Find where the given text appears and provide that cell's center as [X, Y] coordinate. 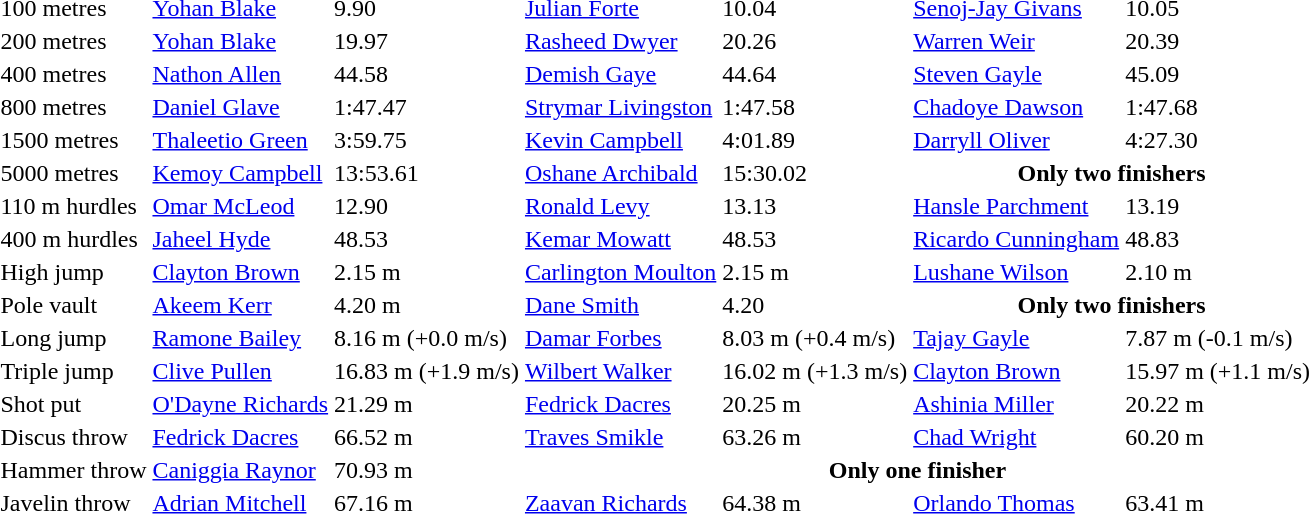
20.26 [815, 41]
3:59.75 [427, 140]
Dane Smith [620, 305]
66.52 m [427, 437]
Chadoye Dawson [1016, 107]
20.25 m [815, 404]
Omar McLeod [240, 206]
Tajay Gayle [1016, 338]
Hansle Parchment [1016, 206]
44.58 [427, 74]
1:47.58 [815, 107]
4.20 m [427, 305]
44.64 [815, 74]
Kemar Mowatt [620, 239]
Strymar Livingston [620, 107]
Chad Wright [1016, 437]
13:53.61 [427, 173]
Caniggia Raynor [240, 470]
16.83 m (+1.9 m/s) [427, 371]
O'Dayne Richards [240, 404]
Darryll Oliver [1016, 140]
Nathon Allen [240, 74]
Akeem Kerr [240, 305]
Carlington Moulton [620, 272]
13.13 [815, 206]
Ricardo Cunningham [1016, 239]
8.16 m (+0.0 m/s) [427, 338]
8.03 m (+0.4 m/s) [815, 338]
4.20 [815, 305]
16.02 m (+1.3 m/s) [815, 371]
4:01.89 [815, 140]
Ramone Bailey [240, 338]
Warren Weir [1016, 41]
Kevin Campbell [620, 140]
Wilbert Walker [620, 371]
Lushane Wilson [1016, 272]
Traves Smikle [620, 437]
Damar Forbes [620, 338]
Daniel Glave [240, 107]
70.93 m [427, 470]
Rasheed Dwyer [620, 41]
Jaheel Hyde [240, 239]
15:30.02 [815, 173]
Demish Gaye [620, 74]
Ashinia Miller [1016, 404]
Kemoy Campbell [240, 173]
Thaleetio Green [240, 140]
21.29 m [427, 404]
Ronald Levy [620, 206]
Clive Pullen [240, 371]
1:47.47 [427, 107]
63.26 m [815, 437]
Steven Gayle [1016, 74]
Oshane Archibald [620, 173]
19.97 [427, 41]
12.90 [427, 206]
Yohan Blake [240, 41]
